Scan for the cell matching the given text and deliver its [X, Y] coordinate at center. 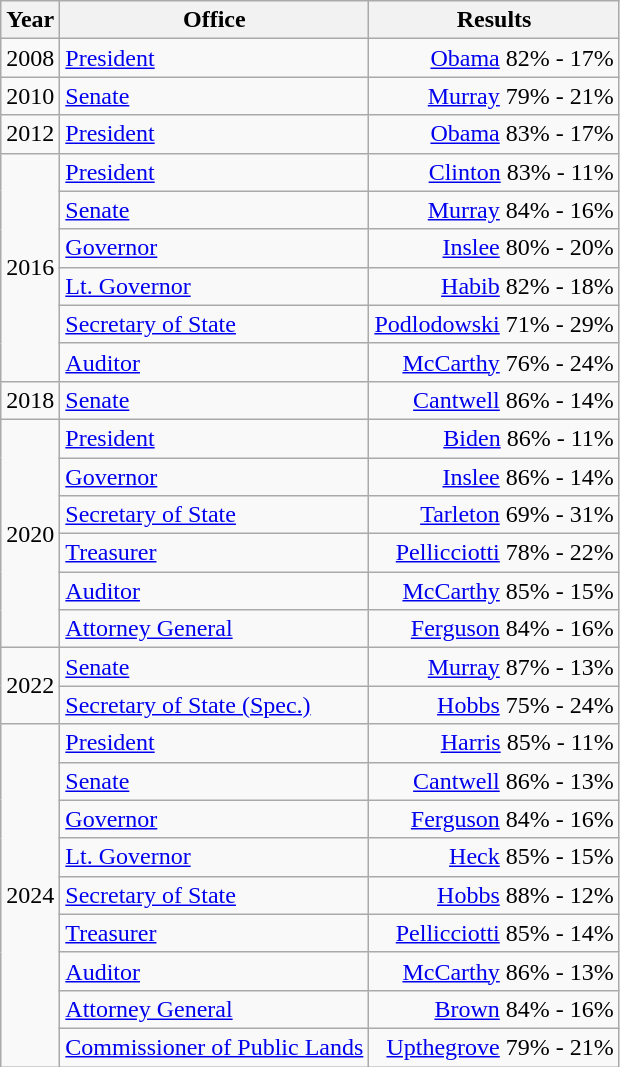
Clinton 83% - 11% [494, 172]
Pellicciotti 85% - 14% [494, 933]
2012 [30, 134]
2016 [30, 267]
McCarthy 76% - 24% [494, 362]
Inslee 86% - 14% [494, 477]
2010 [30, 96]
Murray 84% - 16% [494, 210]
Biden 86% - 11% [494, 438]
Harris 85% - 11% [494, 743]
Office [214, 20]
Brown 84% - 16% [494, 1009]
Obama 82% - 17% [494, 58]
Murray 79% - 21% [494, 96]
Upthegrove 79% - 21% [494, 1047]
Commissioner of Public Lands [214, 1047]
Secretary of State (Spec.) [214, 705]
Results [494, 20]
2022 [30, 686]
Pellicciotti 78% - 22% [494, 553]
Hobbs 75% - 24% [494, 705]
Heck 85% - 15% [494, 857]
McCarthy 85% - 15% [494, 591]
Cantwell 86% - 13% [494, 781]
Obama 83% - 17% [494, 134]
Hobbs 88% - 12% [494, 895]
Inslee 80% - 20% [494, 248]
Habib 82% - 18% [494, 286]
Year [30, 20]
Tarleton 69% - 31% [494, 515]
McCarthy 86% - 13% [494, 971]
2008 [30, 58]
2018 [30, 400]
Murray 87% - 13% [494, 667]
2020 [30, 533]
Cantwell 86% - 14% [494, 400]
2024 [30, 896]
Podlodowski 71% - 29% [494, 324]
